For the text-containing cell, return its midpoint in (X, Y) coordinate format. 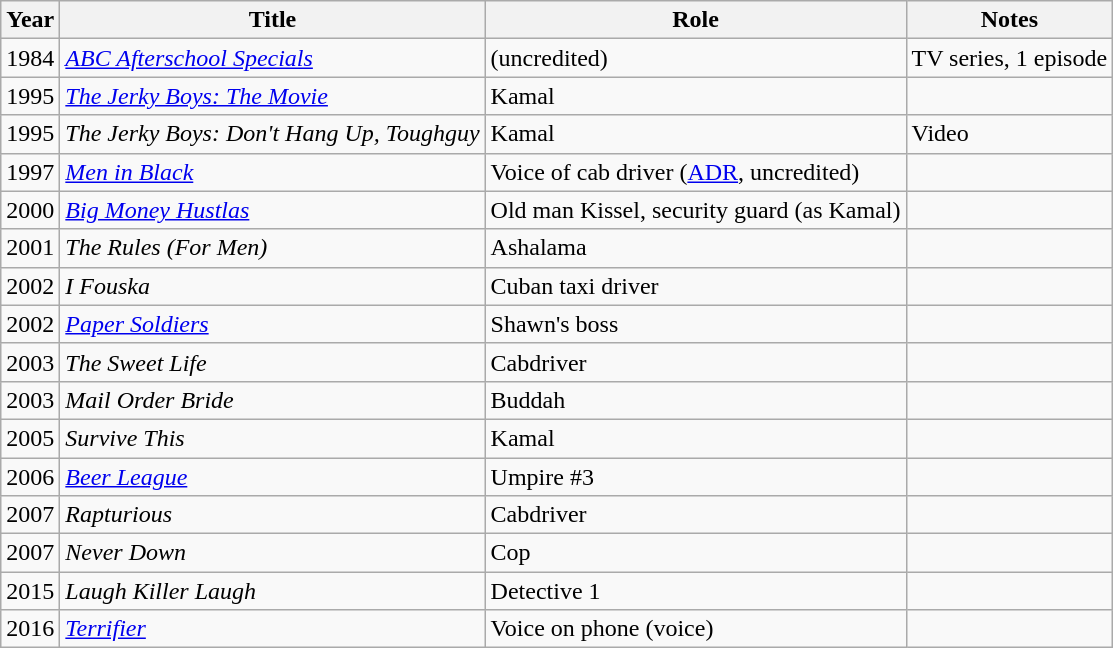
Old man Kissel, security guard (as Kamal) (696, 210)
Rapturious (272, 515)
1984 (30, 58)
Never Down (272, 553)
Voice of cab driver (ADR, uncredited) (696, 172)
Cuban taxi driver (696, 286)
Men in Black (272, 172)
Role (696, 20)
Shawn's boss (696, 324)
Beer League (272, 477)
Video (1010, 134)
The Rules (For Men) (272, 248)
Survive This (272, 438)
Mail Order Bride (272, 400)
Ashalama (696, 248)
TV series, 1 episode (1010, 58)
The Jerky Boys: Don't Hang Up, Toughguy (272, 134)
2005 (30, 438)
Notes (1010, 20)
Voice on phone (voice) (696, 629)
2000 (30, 210)
2001 (30, 248)
ABC Afterschool Specials (272, 58)
2016 (30, 629)
Detective 1 (696, 591)
Laugh Killer Laugh (272, 591)
I Fouska (272, 286)
The Sweet Life (272, 362)
2006 (30, 477)
The Jerky Boys: The Movie (272, 96)
2015 (30, 591)
Cop (696, 553)
Title (272, 20)
Buddah (696, 400)
Terrifier (272, 629)
Umpire #3 (696, 477)
1997 (30, 172)
Paper Soldiers (272, 324)
Big Money Hustlas (272, 210)
Year (30, 20)
(uncredited) (696, 58)
